From the cell containing the given text, extract its center point as [x, y] coordinate. 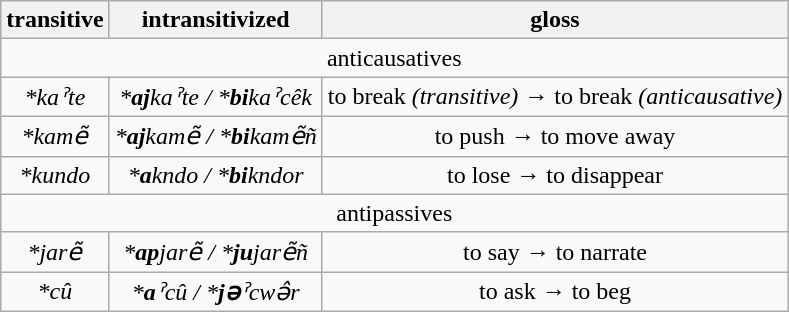
*cû [55, 292]
to break (transitive) → to break (anticausative) [555, 97]
*kaˀte [55, 97]
*aˀcû / *jəˀcwə̂r [216, 292]
anticausatives [394, 58]
*jarẽ [55, 252]
to say → to narrate [555, 252]
to ask → to beg [555, 292]
*apjarẽ / *jujarẽñ [216, 252]
*ajkaˀte / *bikaˀcêk [216, 97]
to lose → to disappear [555, 175]
intransitivized [216, 20]
*ajkamẽ / *bikamẽñ [216, 136]
*kamẽ [55, 136]
transitive [55, 20]
*akndo / *bikndor [216, 175]
*kundo [55, 175]
gloss [555, 20]
to push → to move away [555, 136]
antipassives [394, 213]
